Search for the cell housing the specified text and yield its [X, Y] center coordinate. 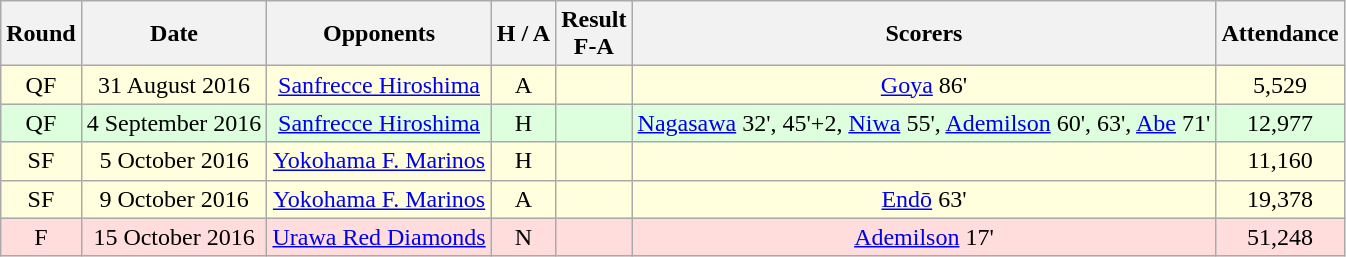
5,529 [1280, 85]
Opponents [379, 34]
19,378 [1280, 199]
Urawa Red Diamonds [379, 237]
11,160 [1280, 161]
Scorers [924, 34]
Nagasawa 32', 45'+2, Niwa 55', Ademilson 60', 63', Abe 71' [924, 123]
N [523, 237]
F [41, 237]
H / A [523, 34]
Attendance [1280, 34]
Round [41, 34]
Endō 63' [924, 199]
Date [174, 34]
15 October 2016 [174, 237]
31 August 2016 [174, 85]
4 September 2016 [174, 123]
ResultF-A [594, 34]
5 October 2016 [174, 161]
Goya 86' [924, 85]
51,248 [1280, 237]
9 October 2016 [174, 199]
12,977 [1280, 123]
Ademilson 17' [924, 237]
